Pinpoint the cell where the given text exists, returning its [x, y] midpoint coordinate. 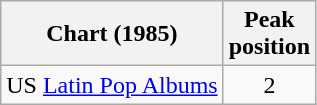
Chart (1985) [112, 34]
2 [269, 85]
US Latin Pop Albums [112, 85]
Peakposition [269, 34]
